Return [X, Y] of the center of cell containing provided text 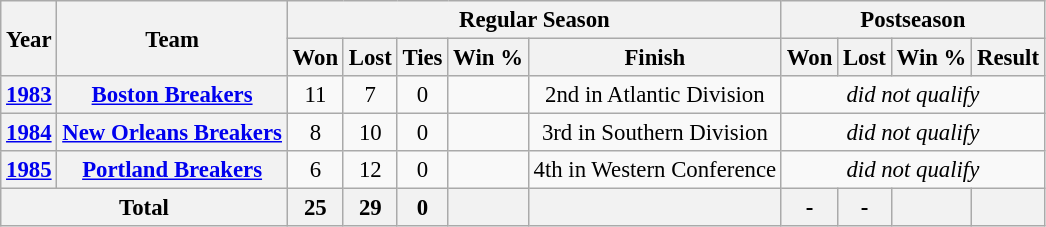
2nd in Atlantic Division [654, 95]
11 [315, 95]
Postseason [912, 20]
Portland Breakers [172, 170]
Result [1008, 58]
29 [370, 208]
12 [370, 170]
Team [172, 38]
New Orleans Breakers [172, 133]
Finish [654, 58]
3rd in Southern Division [654, 133]
1983 [29, 95]
8 [315, 133]
Boston Breakers [172, 95]
25 [315, 208]
Regular Season [534, 20]
4th in Western Conference [654, 170]
10 [370, 133]
Total [144, 208]
1984 [29, 133]
7 [370, 95]
1985 [29, 170]
6 [315, 170]
Ties [422, 58]
Year [29, 38]
